Capture the cell that displays the provided text and extract its (x, y) central coordinate. 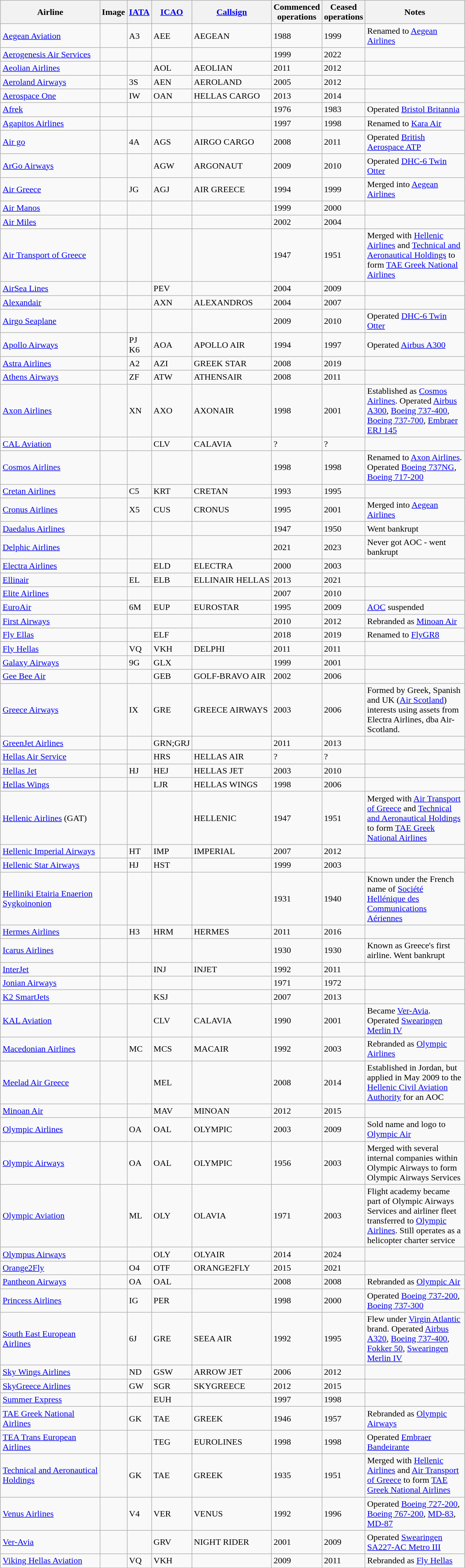
Merged with Air Transport of Greece and Technical and Aeronautical Holdings to form TAE Greek National Airlines (415, 818)
GreenJet Airlines (50, 743)
PEV (172, 289)
Became Ver-Avia. Operated Swearingen Merlin IV (415, 1020)
1957 (344, 1419)
AGS (172, 142)
AEN (172, 82)
Meelad Air Greece (50, 1082)
APOLLO AIR (232, 344)
6M (139, 607)
Operated Airbus A300 (415, 344)
SGR (172, 1386)
SkyGreece Airlines (50, 1386)
Image (113, 12)
EUROSTAR (232, 607)
9G (139, 663)
1996 (344, 1514)
Axon Airlines (50, 410)
Orange2Fly (50, 1268)
EUROLINES (232, 1442)
Rebranded as Minoan Air (415, 621)
Air go (50, 142)
2018 (297, 635)
1990 (297, 1020)
Aerogenesis Air Services (50, 54)
KRT (172, 491)
VENUS (232, 1514)
ORANGE2FLY (232, 1268)
GLX (172, 663)
Renamed to Kara Air (415, 123)
VER (172, 1514)
IMPERIAL (232, 851)
IX (139, 710)
Renamed to FlyGR8 (415, 635)
TAE Greek National Airlines (50, 1419)
Airgo Seaplane (50, 321)
AIR GREECE (232, 189)
1972 (344, 983)
Technical and Aeronautical Holdings (50, 1475)
EL (139, 580)
HST (172, 865)
2022 (344, 54)
Hellas Air Service (50, 757)
GEB (172, 676)
Callsign (232, 12)
OTF (172, 1268)
ArGo Airways (50, 165)
ICAO (172, 12)
ML (139, 1216)
1976 (297, 110)
HELLAS WINGS (232, 784)
Ellinair (50, 580)
2016 (344, 932)
Greece Airways (50, 710)
TEA Trans European Airlines (50, 1442)
AOA (172, 344)
Hellenic Imperial Airways (50, 851)
Icarus Airlines (50, 951)
Rebranded as Olympic Air (415, 1282)
ALEXANDROS (232, 302)
SEEA AIR (232, 1339)
ARGONAUT (232, 165)
AXN (172, 302)
KSJ (172, 997)
CAL Aviation (50, 444)
Athens Airways (50, 377)
InterJet (50, 969)
Hellenic Star Airways (50, 865)
Operated Embraer Bandeirante (415, 1442)
MINOAN (232, 1111)
1988 (297, 36)
GRV (172, 1542)
Hellas Wings (50, 784)
IG (139, 1300)
AEE (172, 36)
Galaxy Airways (50, 663)
Flew under Virgin Atlantic brand. Operated Airbus A320, Boeing 737-400, Fokker 50, Swearingen Merlin IV (415, 1339)
Ver-Avia (50, 1542)
HRM (172, 932)
Sky Wings Airlines (50, 1372)
1950 (344, 528)
A3 (139, 36)
Olympic Airways (50, 1163)
1940 (344, 898)
AEOLIAN (232, 68)
Gee Bee Air (50, 676)
OLYAIR (232, 1254)
JG (139, 189)
ZF (139, 377)
First Airways (50, 621)
Hellenic Airlines (GAT) (50, 818)
4A (139, 142)
1935 (297, 1475)
Ceasedoperations (344, 12)
Hellas Jet (50, 771)
OLAVIA (232, 1216)
KAL Aviation (50, 1020)
HRS (172, 757)
Known under the French name of Société Hellénique des Communications Aériennes (415, 898)
Olympic Aviation (50, 1216)
ND (139, 1372)
AOL (172, 68)
HELLENIC (232, 818)
GW (139, 1386)
GOLF-BRAVO AIR (232, 676)
HELLAS CARGO (232, 96)
Cretan Airlines (50, 491)
2023 (344, 547)
GREEK STAR (232, 363)
X5 (139, 510)
AXO (172, 410)
MC (139, 1049)
Known as Greece's first airline. Went bankrupt (415, 951)
CRONUS (232, 510)
GRN;GRJ (172, 743)
Aegean Aviation (50, 36)
TEG (172, 1442)
Commencedoperations (297, 12)
ATW (172, 377)
ELLINAIR HELLAS (232, 580)
Air Greece (50, 189)
ELECTRA (232, 566)
Hermes Airlines (50, 932)
Rebranded as Olympic Airlines (415, 1049)
AZI (172, 363)
CUS (172, 510)
ELD (172, 566)
EuroAir (50, 607)
Macedonian Airlines (50, 1049)
Delphic Airlines (50, 547)
Agapitos Airlines (50, 123)
Aeolian Airlines (50, 68)
HT (139, 851)
C5 (139, 491)
SKYGREECE (232, 1386)
Daedalus Airlines (50, 528)
Jonian Airways (50, 983)
Sold name and logo to Olympic Air (415, 1129)
ARROW JET (232, 1372)
Viking Hellas Aviation (50, 1561)
Merged with Hellenic Airlines and Air Transport of Greece to form TAE Greek National Airlines (415, 1475)
ELB (172, 580)
IW (139, 96)
Never got AOC - went bankrupt (415, 547)
K2 SmartJets (50, 997)
INJ (172, 969)
EUH (172, 1400)
Alexandair (50, 302)
1956 (297, 1163)
V4 (139, 1514)
XN (139, 410)
Venus Airlines (50, 1514)
EUP (172, 607)
1983 (344, 110)
Airline (50, 12)
1931 (297, 898)
Air Manos (50, 208)
OAN (172, 96)
Minoan Air (50, 1111)
3S (139, 82)
Fly Hellas (50, 649)
ELF (172, 635)
Operated British Aerospace ATP (415, 142)
Went bankrupt (415, 528)
Renamed to Aegean Airlines (415, 36)
Aeroland Airways (50, 82)
Merged with Hellenic Airlines and Technical and Aeronautical Holdings to form TAE Greek National Airlines (415, 255)
Electra Airlines (50, 566)
A2 (139, 363)
2024 (344, 1254)
Princess Airlines (50, 1300)
Cosmos Airlines (50, 467)
Olympic Airlines (50, 1129)
AOC suspended (415, 607)
PER (172, 1300)
Operated Swearingen SA227-AC Metro III (415, 1542)
H3 (139, 932)
Rebranded as Olympic Airways (415, 1419)
Aerospace One (50, 96)
IATA (139, 12)
MCS (172, 1049)
Summer Express (50, 1400)
Operated Boeing 737-200, Boeing 737-300 (415, 1300)
Helliniki Etairia Enaerion Sygkoinonion (50, 898)
Elite Airlines (50, 594)
Operated Bristol Britannia (415, 110)
Fly Ellas (50, 635)
2005 (297, 82)
Air Miles (50, 222)
AirSea Lines (50, 289)
INJET (232, 969)
MACAIR (232, 1049)
PJK6 (139, 344)
Afrek (50, 110)
AGW (172, 165)
IMP (172, 851)
HELLAS JET (232, 771)
MEL (172, 1082)
HERMES (232, 932)
LJR (172, 784)
Pantheon Airways (50, 1282)
Air Transport of Greece (50, 255)
1993 (297, 491)
Notes (415, 12)
Established as Cosmos Airlines. Operated Airbus A300, Boeing 737-400, Boeing 737-700, Embraer ERJ 145 (415, 410)
Formed by Greek, Spanish and UK (Air Scotland) interests using assets from Electra Airlines, dba Air-Scotland. (415, 710)
AEROLAND (232, 82)
HELLAS AIR (232, 757)
Cronus Airlines (50, 510)
Apollo Airways (50, 344)
South East European Airlines (50, 1339)
MAV (172, 1111)
AGJ (172, 189)
HEJ (172, 771)
Merged with several internal companies within Olympic Airways to form Olympic Airways Services (415, 1163)
CRETAN (232, 491)
Operated Boeing 727-200, Boeing 767-200, MD-83, MD-87 (415, 1514)
AEGEAN (232, 36)
NIGHT RIDER (232, 1542)
ATHENSAIR (232, 377)
1946 (297, 1419)
AIRGO CARGO (232, 142)
Olympus Airways (50, 1254)
Established in Jordan, but applied in May 2009 to the Hellenic Civil Aviation Authority for an AOC (415, 1082)
O4 (139, 1268)
GSW (172, 1372)
DELPHI (232, 649)
Astra Airlines (50, 363)
AXONAIR (232, 410)
6J (139, 1339)
Rebranded as Fly Hellas (415, 1561)
Renamed to Axon Airlines. Operated Boeing 737NG, Boeing 717-200 (415, 467)
GREECE AIRWAYS (232, 710)
